Pinpoint the cell where the given text exists, returning its [X, Y] midpoint coordinate. 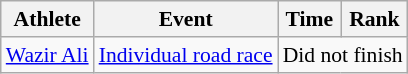
Event [186, 19]
Time [310, 19]
Athlete [48, 19]
Did not finish [343, 55]
Individual road race [186, 55]
Rank [374, 19]
Wazir Ali [48, 55]
